Locate the cell with the specified text and output its (x, y) center coordinate. 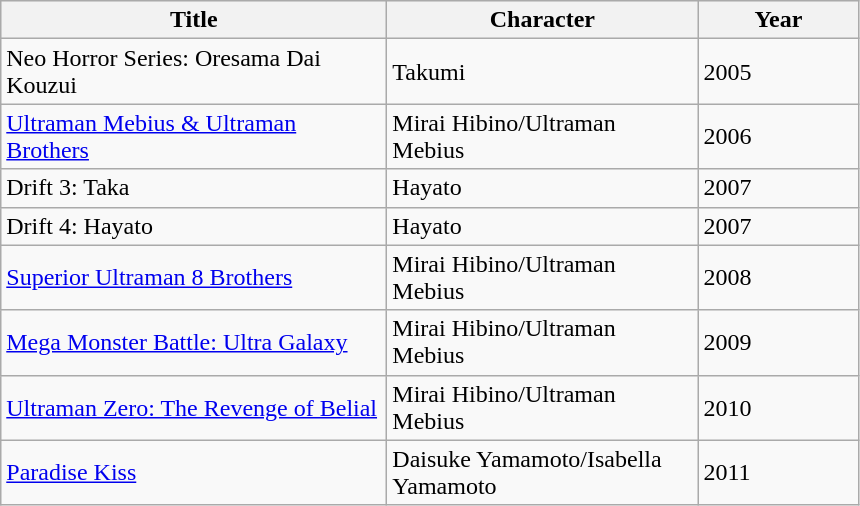
Ultraman Zero: The Revenge of Belial (194, 408)
2010 (778, 408)
Drift 4: Hayato (194, 226)
Year (778, 20)
Paradise Kiss (194, 472)
2008 (778, 278)
Daisuke Yamamoto/Isabella Yamamoto (542, 472)
Superior Ultraman 8 Brothers (194, 278)
Mega Monster Battle: Ultra Galaxy (194, 342)
Drift 3: Taka (194, 188)
Takumi (542, 72)
2011 (778, 472)
2005 (778, 72)
Neo Horror Series: Oresama Dai Kouzui (194, 72)
Title (194, 20)
Character (542, 20)
2006 (778, 136)
Ultraman Mebius & Ultraman Brothers (194, 136)
2009 (778, 342)
